Extract the (x, y) coordinate from the center of the cell holding the provided text.  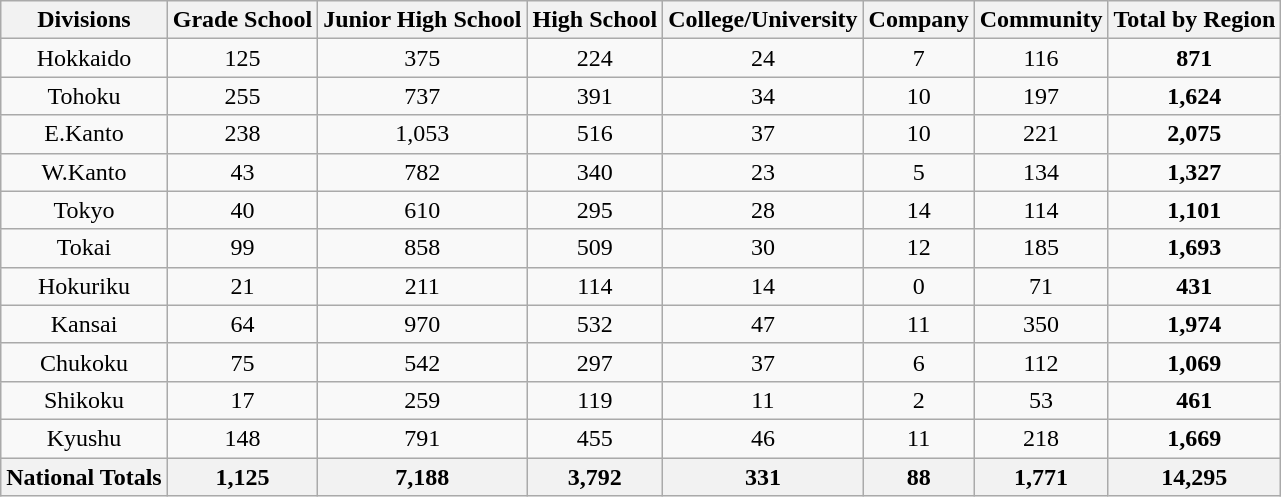
30 (763, 248)
148 (242, 438)
47 (763, 324)
Community (1041, 20)
255 (242, 96)
331 (763, 477)
119 (595, 400)
858 (422, 248)
211 (422, 286)
0 (918, 286)
238 (242, 134)
3,792 (595, 477)
7,188 (422, 477)
7 (918, 58)
340 (595, 172)
1,669 (1194, 438)
17 (242, 400)
134 (1041, 172)
88 (918, 477)
Kansai (84, 324)
W.Kanto (84, 172)
391 (595, 96)
197 (1041, 96)
21 (242, 286)
1,327 (1194, 172)
Hokuriku (84, 286)
2,075 (1194, 134)
112 (1041, 362)
1,974 (1194, 324)
297 (595, 362)
2 (918, 400)
Grade School (242, 20)
Company (918, 20)
34 (763, 96)
23 (763, 172)
295 (595, 210)
5 (918, 172)
516 (595, 134)
24 (763, 58)
Total by Region (1194, 20)
532 (595, 324)
970 (422, 324)
1,624 (1194, 96)
High School (595, 20)
375 (422, 58)
43 (242, 172)
782 (422, 172)
461 (1194, 400)
14,295 (1194, 477)
224 (595, 58)
1,693 (1194, 248)
1,053 (422, 134)
259 (422, 400)
871 (1194, 58)
509 (595, 248)
125 (242, 58)
Hokkaido (84, 58)
1,771 (1041, 477)
610 (422, 210)
Shikoku (84, 400)
75 (242, 362)
28 (763, 210)
71 (1041, 286)
53 (1041, 400)
Chukoku (84, 362)
218 (1041, 438)
791 (422, 438)
Junior High School (422, 20)
350 (1041, 324)
40 (242, 210)
46 (763, 438)
Kyushu (84, 438)
Tokai (84, 248)
737 (422, 96)
185 (1041, 248)
99 (242, 248)
Tohoku (84, 96)
64 (242, 324)
6 (918, 362)
116 (1041, 58)
Tokyo (84, 210)
College/University (763, 20)
1,101 (1194, 210)
542 (422, 362)
455 (595, 438)
221 (1041, 134)
1,069 (1194, 362)
E.Kanto (84, 134)
431 (1194, 286)
National Totals (84, 477)
12 (918, 248)
1,125 (242, 477)
Divisions (84, 20)
